Return [x, y] of the center of cell containing provided text 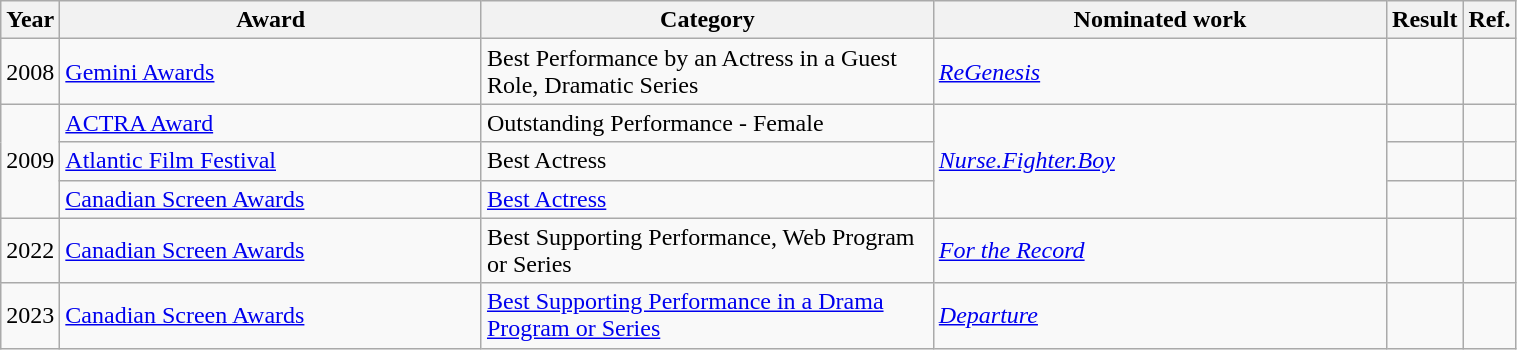
Departure [1160, 316]
Best Performance by an Actress in a Guest Role, Dramatic Series [707, 72]
2008 [30, 72]
Best Supporting Performance in a Drama Program or Series [707, 316]
For the Record [1160, 250]
Gemini Awards [271, 72]
Award [271, 20]
2009 [30, 161]
Category [707, 20]
Best Supporting Performance, Web Program or Series [707, 250]
Ref. [1490, 20]
2023 [30, 316]
Result [1425, 20]
2022 [30, 250]
Nurse.Fighter.Boy [1160, 161]
ReGenesis [1160, 72]
Year [30, 20]
Nominated work [1160, 20]
Outstanding Performance - Female [707, 123]
ACTRA Award [271, 123]
Atlantic Film Festival [271, 161]
